Determine the [x, y] coordinate at the center of the cell enclosing the given text.  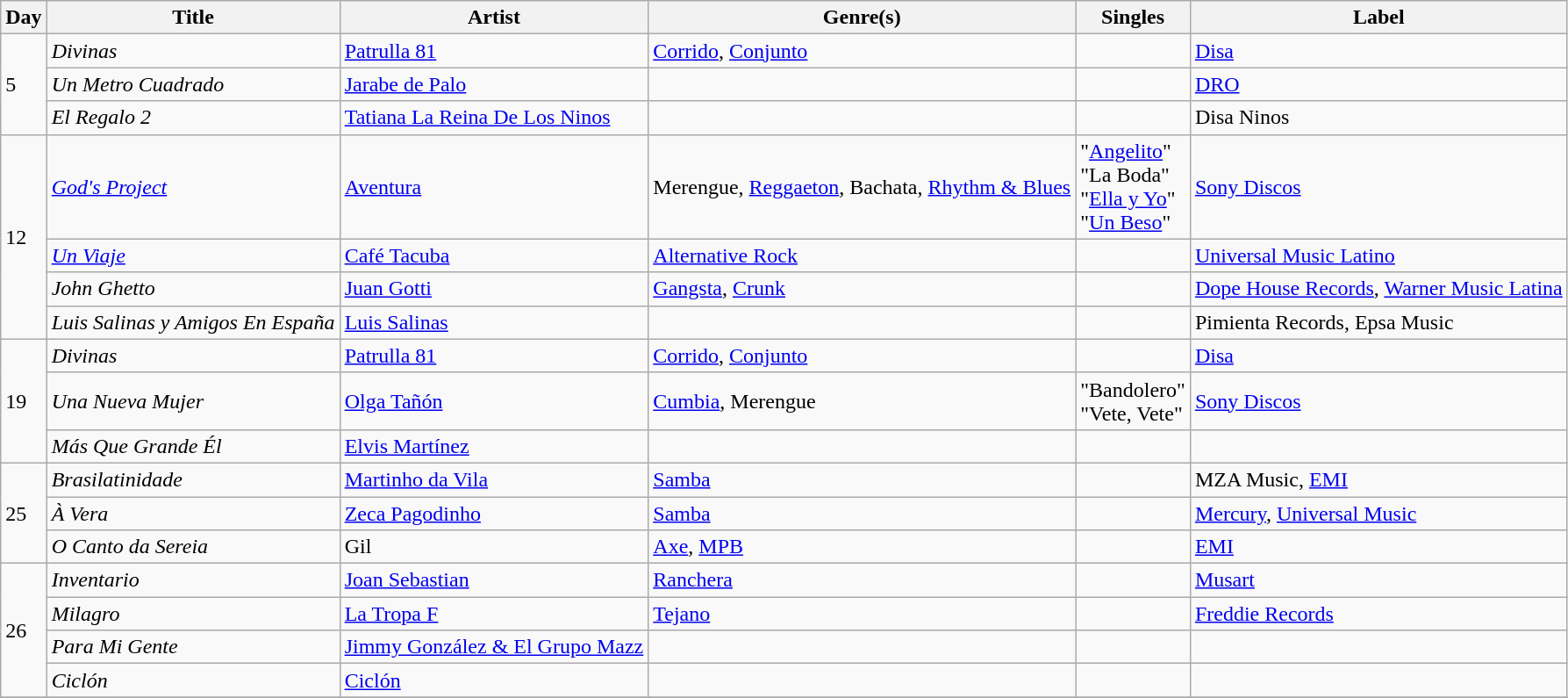
Dope House Records, Warner Music Latina [1378, 289]
Más Que Grande Él [193, 446]
À Vera [193, 514]
Disa Ninos [1378, 118]
Pimienta Records, Epsa Music [1378, 322]
Tatiana La Reina De Los Ninos [494, 118]
Zeca Pagodinho [494, 514]
Freddie Records [1378, 614]
Un Viaje [193, 255]
Luis Salinas y Amigos En España [193, 322]
Inventario [193, 580]
Day [24, 18]
Joan Sebastian [494, 580]
Title [193, 18]
Singles [1134, 18]
Aventura [494, 186]
Mercury, Universal Music [1378, 514]
19 [24, 400]
Café Tacuba [494, 255]
John Ghetto [193, 289]
Gil [494, 547]
26 [24, 630]
Brasilatinidade [193, 479]
"Bandolero""Vete, Vete" [1134, 400]
5 [24, 84]
Genre(s) [862, 18]
Una Nueva Mujer [193, 400]
Cumbia, Merengue [862, 400]
"Angelito""La Boda""Ella y Yo""Un Beso" [1134, 186]
Olga Tañón [494, 400]
Gangsta, Crunk [862, 289]
Alternative Rock [862, 255]
Label [1378, 18]
Juan Gotti [494, 289]
Jarabe de Palo [494, 84]
25 [24, 513]
EMI [1378, 547]
DRO [1378, 84]
Artist [494, 18]
Jimmy González & El Grupo Mazz [494, 647]
Tejano [862, 614]
O Canto da Sereia [193, 547]
Para Mi Gente [193, 647]
12 [24, 237]
El Regalo 2 [193, 118]
Luis Salinas [494, 322]
Ranchera [862, 580]
Milagro [193, 614]
Axe, MPB [862, 547]
MZA Music, EMI [1378, 479]
Merengue, Reggaeton, Bachata, Rhythm & Blues [862, 186]
La Tropa F [494, 614]
God's Project [193, 186]
Martinho da Vila [494, 479]
Un Metro Cuadrado [193, 84]
Musart [1378, 580]
Universal Music Latino [1378, 255]
Elvis Martínez [494, 446]
